Capture the cell that displays the provided text and extract its (x, y) central coordinate. 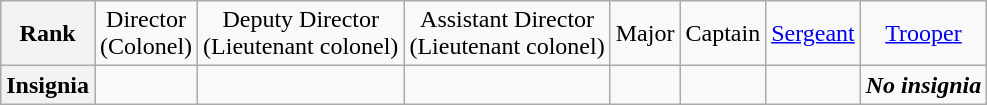
Captain (723, 34)
Insignia (48, 85)
Assistant Director(Lieutenant colonel) (507, 34)
Sergeant (814, 34)
Rank (48, 34)
Trooper (923, 34)
Major (645, 34)
No insignia (923, 85)
Director(Colonel) (146, 34)
Deputy Director(Lieutenant colonel) (301, 34)
